Search for the cell housing the specified text and yield its (X, Y) center coordinate. 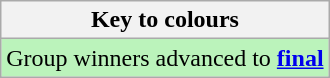
Key to colours (165, 20)
Group winners advanced to final (165, 58)
